Return the [x, y] coordinate for the center point of the cell that contains the specified text.  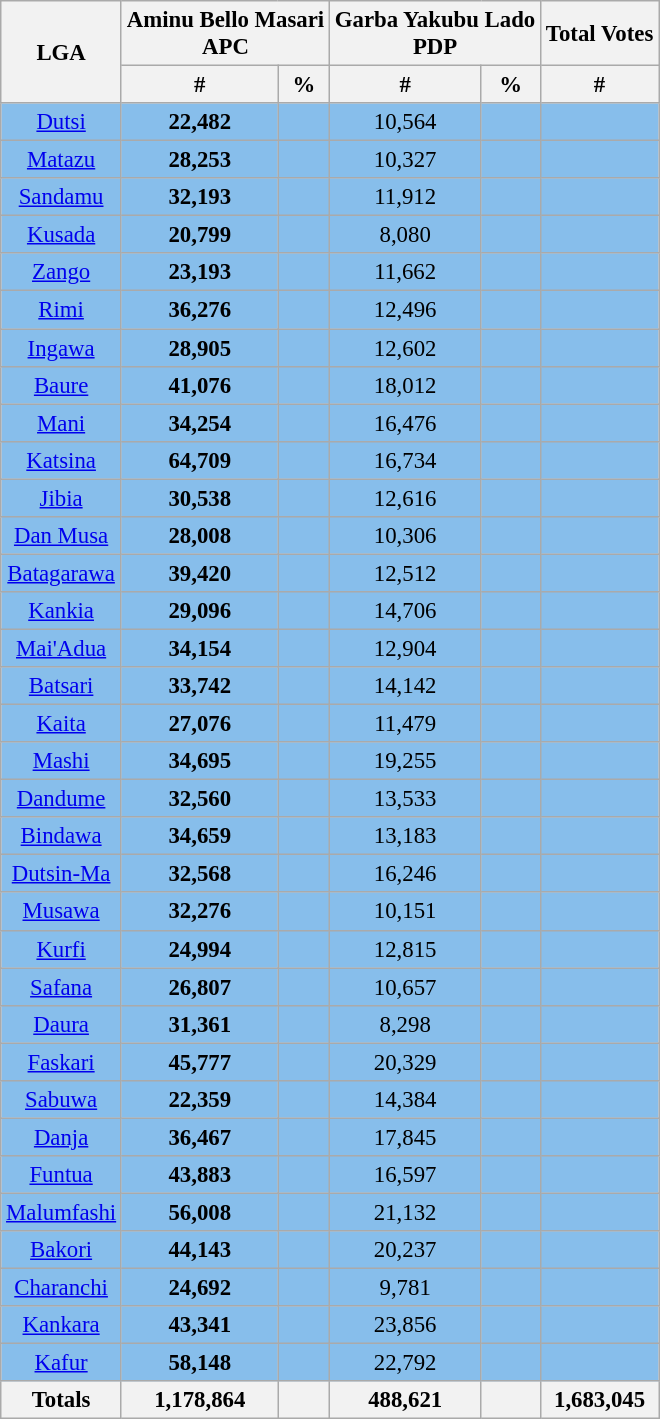
10,151 [404, 912]
Zango [62, 273]
Batsari [62, 686]
12,904 [404, 648]
20,799 [200, 235]
44,143 [200, 1250]
13,533 [404, 799]
Danja [62, 1137]
Charanchi [62, 1288]
12,602 [404, 348]
12,616 [404, 498]
Sabuwa [62, 1100]
58,148 [200, 1363]
43,883 [200, 1175]
Jibia [62, 498]
28,008 [200, 536]
Ingawa [62, 348]
Rimi [62, 310]
LGA [62, 52]
16,734 [404, 460]
36,467 [200, 1137]
41,076 [200, 385]
32,193 [200, 197]
Bakori [62, 1250]
Mai'Adua [62, 648]
45,777 [200, 1062]
Totals [62, 1400]
Bindawa [62, 836]
36,276 [200, 310]
Matazu [62, 160]
Aminu Bello MasariAPC [225, 34]
39,420 [200, 573]
21,132 [404, 1212]
64,709 [200, 460]
11,479 [404, 724]
34,695 [200, 761]
34,659 [200, 836]
29,096 [200, 611]
28,253 [200, 160]
10,306 [404, 536]
28,905 [200, 348]
12,496 [404, 310]
Kankara [62, 1325]
Kankia [62, 611]
Kurfi [62, 949]
1,178,864 [200, 1400]
11,912 [404, 197]
Sandamu [62, 197]
Kafur [62, 1363]
8,080 [404, 235]
34,154 [200, 648]
14,142 [404, 686]
8,298 [404, 1024]
Garba Yakubu LadoPDP [434, 34]
24,692 [200, 1288]
19,255 [404, 761]
30,538 [200, 498]
32,276 [200, 912]
32,560 [200, 799]
488,621 [404, 1400]
20,237 [404, 1250]
Dutsi [62, 122]
33,742 [200, 686]
Total Votes [600, 34]
Dutsin-Ma [62, 874]
9,781 [404, 1288]
17,845 [404, 1137]
14,706 [404, 611]
56,008 [200, 1212]
1,683,045 [600, 1400]
27,076 [200, 724]
Kusada [62, 235]
18,012 [404, 385]
Dan Musa [62, 536]
Katsina [62, 460]
Baure [62, 385]
10,327 [404, 160]
16,476 [404, 423]
12,815 [404, 949]
10,564 [404, 122]
22,482 [200, 122]
43,341 [200, 1325]
Malumfashi [62, 1212]
Safana [62, 987]
31,361 [200, 1024]
22,359 [200, 1100]
32,568 [200, 874]
11,662 [404, 273]
16,597 [404, 1175]
26,807 [200, 987]
14,384 [404, 1100]
13,183 [404, 836]
Kaita [62, 724]
Musawa [62, 912]
Mashi [62, 761]
Batagarawa [62, 573]
23,193 [200, 273]
20,329 [404, 1062]
Faskari [62, 1062]
Funtua [62, 1175]
Dandume [62, 799]
Mani [62, 423]
34,254 [200, 423]
16,246 [404, 874]
12,512 [404, 573]
Daura [62, 1024]
24,994 [200, 949]
22,792 [404, 1363]
10,657 [404, 987]
23,856 [404, 1325]
